For the text-containing cell, return its midpoint in (x, y) coordinate format. 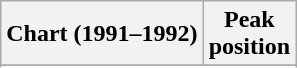
Peakposition (249, 34)
Chart (1991–1992) (102, 34)
